Return (X, Y) of the center of cell containing provided text 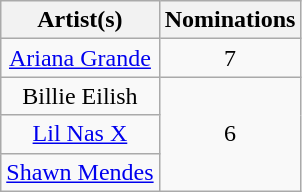
Lil Nas X (80, 134)
Ariana Grande (80, 58)
Artist(s) (80, 20)
Shawn Mendes (80, 172)
Billie Eilish (80, 96)
7 (230, 58)
Nominations (230, 20)
6 (230, 134)
